Detect which cell encompasses the target text, then output its [X, Y] center coordinate. 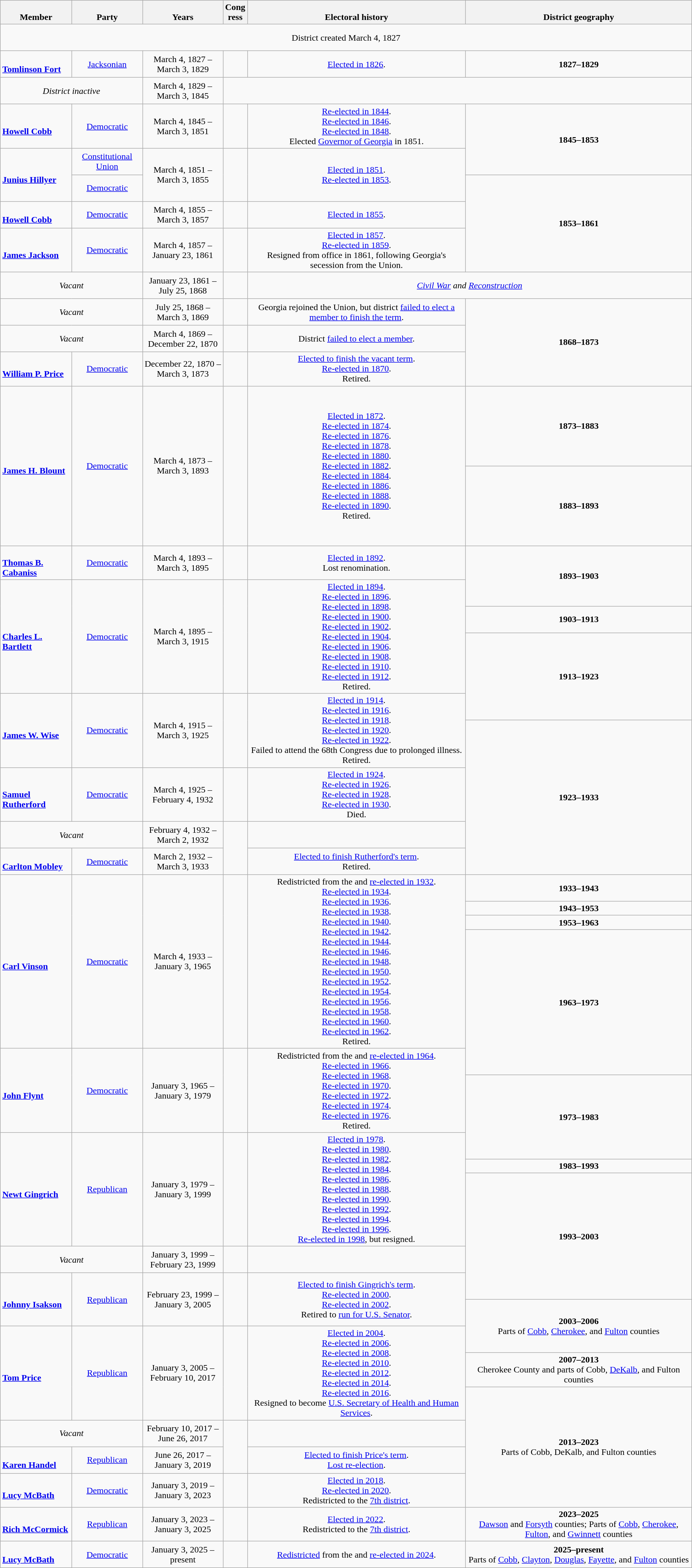
1923–1933 [579, 797]
District inactive [72, 91]
Newt Gingrich [36, 1189]
1953–1963 [579, 922]
January 3, 1999 –February 23, 1999 [183, 1259]
March 4, 1829 –March 3, 1845 [183, 91]
1983–1993 [579, 1166]
Redistricted from the and re-elected in 2024. [356, 1555]
Charles L. Bartlett [36, 637]
January 3, 1979 –January 3, 1999 [183, 1189]
1893–1903 [579, 576]
January 3, 2019 –January 3, 2023 [183, 1490]
1993–2003 [579, 1236]
James Jackson [36, 250]
Carlton Mobley [36, 861]
Tom Price [36, 1373]
John Flynt [36, 1090]
March 4, 1855 –March 3, 1857 [183, 215]
1933–1943 [579, 888]
2003–2006Parts of Cobb, Cherokee, and Fulton counties [579, 1326]
Elected in 2018.Re-elected in 2020.Redistricted to the 7th district. [356, 1490]
2013–2023Parts of Cobb, DeKalb, and Fulton counties [579, 1447]
Elected in 1924.Re-elected in 1926.Re-elected in 1928.Re-elected in 1930.Died. [356, 794]
Tomlinson Fort [36, 64]
James W. Wise [36, 730]
Elected in 1892.Lost renomination. [356, 563]
March 4, 1895 –March 3, 1915 [183, 637]
Years [183, 13]
1845–1853 [579, 140]
Johnny Isakson [36, 1299]
Samuel Rutherford [36, 794]
1963–1973 [579, 1002]
Re-elected in 1844.Re-elected in 1846.Re-elected in 1848.Elected Governor of Georgia in 1851. [356, 126]
Civil War and Reconstruction [469, 285]
January 3, 2023 –January 3, 2025 [183, 1524]
Carl Vinson [36, 961]
Party [107, 13]
Elected in 1851.Re-elected in 1853. [356, 175]
District failed to elect a member. [356, 339]
Electoral history [356, 13]
2025–presentParts of Cobb, Clayton, Douglas, Fayette, and Fulton counties [579, 1555]
Constitutional Union [107, 162]
Congress [235, 13]
Elected to finish Rutherford's term.Retired. [356, 861]
January 3, 1965 –January 3, 1979 [183, 1090]
Junius Hillyer [36, 175]
Jacksonian [107, 64]
William P. Price [36, 369]
March 4, 1873 –March 3, 1893 [183, 466]
February 10, 2017 –June 26, 2017 [183, 1433]
March 4, 1933 –January 3, 1965 [183, 961]
March 4, 1851 –March 3, 1855 [183, 175]
2007–2013Cherokee County and parts of Cobb, DeKalb, and Fulton counties [579, 1370]
March 4, 1869 –December 22, 1870 [183, 339]
Thomas B. Cabaniss [36, 563]
February 23, 1999 –January 3, 2005 [183, 1299]
January 3, 2005 –February 10, 2017 [183, 1373]
Elected in 2022.Redistricted to the 7th district. [356, 1524]
1873–1883 [579, 426]
March 4, 1827 –March 3, 1829 [183, 64]
1853–1861 [579, 223]
March 4, 1845 –March 3, 1851 [183, 126]
March 4, 1857 –January 23, 1861 [183, 250]
July 25, 1868 –March 3, 1869 [183, 312]
Elected to finish Gingrich's term.Re-elected in 2000.Re-elected in 2002.Retired to run for U.S. Senator. [356, 1299]
Elected to finish Price's term.Lost re-election. [356, 1460]
March 4, 1915 –March 3, 1925 [183, 730]
Elected in 1826. [356, 64]
March 4, 1925 –February 4, 1932 [183, 794]
2023–2025Dawson and Forsyth counties; Parts of Cobb, Cherokee, Fulton, and Gwinnett counties [579, 1524]
December 22, 1870 –March 3, 1873 [183, 369]
March 2, 1932 –March 3, 1933 [183, 861]
Elected in 1855. [356, 215]
1868–1873 [579, 342]
Elected to finish the vacant term.Re-elected in 1870.Retired. [356, 369]
June 26, 2017 –January 3, 2019 [183, 1460]
Elected in 1857.Re-elected in 1859.Resigned from office in 1861, following Georgia's secession from the Union. [356, 250]
March 4, 1893 –March 3, 1895 [183, 563]
Georgia rejoined the Union, but district failed to elect a member to finish the term. [356, 312]
1903–1913 [579, 620]
Karen Handel [36, 1460]
District geography [579, 13]
1913–1923 [579, 676]
January 3, 2025 –present [183, 1555]
District created March 4, 1827 [346, 38]
1973–1983 [579, 1117]
1943–1953 [579, 908]
Member [36, 13]
January 23, 1861 –July 25, 1868 [183, 285]
1827–1829 [579, 64]
Rich McCormick [36, 1524]
1883–1893 [579, 506]
James H. Blount [36, 466]
February 4, 1932 –March 2, 1932 [183, 835]
